Pinpoint the cell where the given text exists, returning its [X, Y] midpoint coordinate. 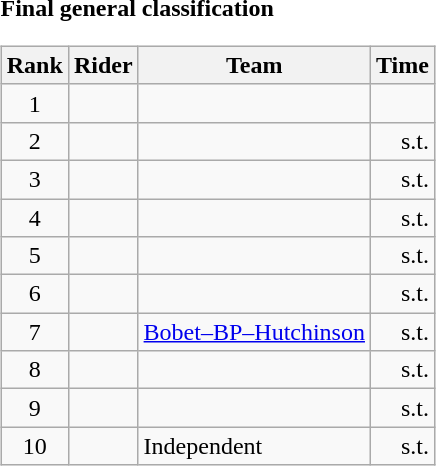
Independent [254, 446]
6 [34, 294]
4 [34, 217]
9 [34, 408]
1 [34, 103]
7 [34, 332]
3 [34, 179]
Rider [103, 65]
10 [34, 446]
8 [34, 370]
Time [402, 65]
5 [34, 256]
Team [254, 65]
Bobet–BP–Hutchinson [254, 332]
Rank [34, 65]
2 [34, 141]
